Locate the cell with the specified text and output its (X, Y) center coordinate. 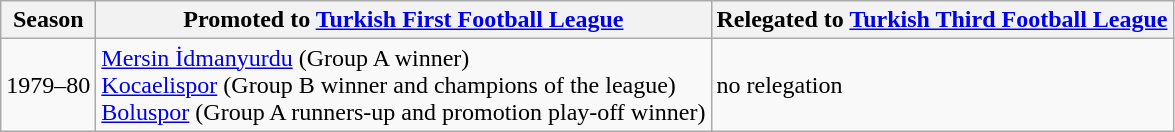
Relegated to Turkish Third Football League (942, 20)
Promoted to Turkish First Football League (404, 20)
Season (48, 20)
no relegation (942, 85)
1979–80 (48, 85)
Mersin İdmanyurdu (Group A winner)Kocaelispor (Group B winner and champions of the league)Boluspor (Group A runners-up and promotion play-off winner) (404, 85)
